Return the (X, Y) coordinate for the center point of the cell that contains the specified text.  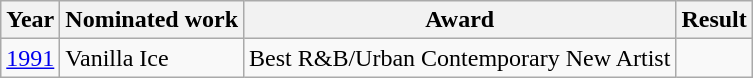
Nominated work (152, 20)
Year (30, 20)
Best R&B/Urban Contemporary New Artist (460, 58)
Award (460, 20)
Result (714, 20)
Vanilla Ice (152, 58)
1991 (30, 58)
